Return the [x, y] coordinate for the center point of the cell that contains the specified text.  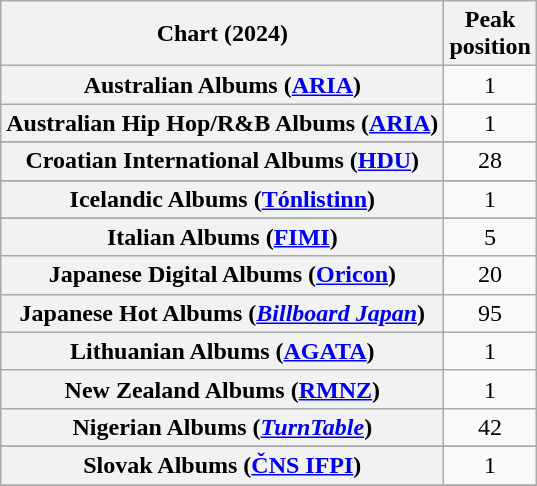
Slovak Albums (ČNS IFPI) [222, 465]
Chart (2024) [222, 34]
95 [490, 313]
Japanese Hot Albums (Billboard Japan) [222, 313]
20 [490, 275]
Lithuanian Albums (AGATA) [222, 351]
Australian Hip Hop/R&B Albums (ARIA) [222, 123]
28 [490, 161]
Icelandic Albums (Tónlistinn) [222, 199]
New Zealand Albums (RMNZ) [222, 389]
42 [490, 427]
Croatian International Albums (HDU) [222, 161]
Australian Albums (ARIA) [222, 85]
Japanese Digital Albums (Oricon) [222, 275]
Peakposition [490, 34]
Nigerian Albums (TurnTable) [222, 427]
Italian Albums (FIMI) [222, 237]
5 [490, 237]
